Find where the given text appears and provide that cell's center as (x, y) coordinate. 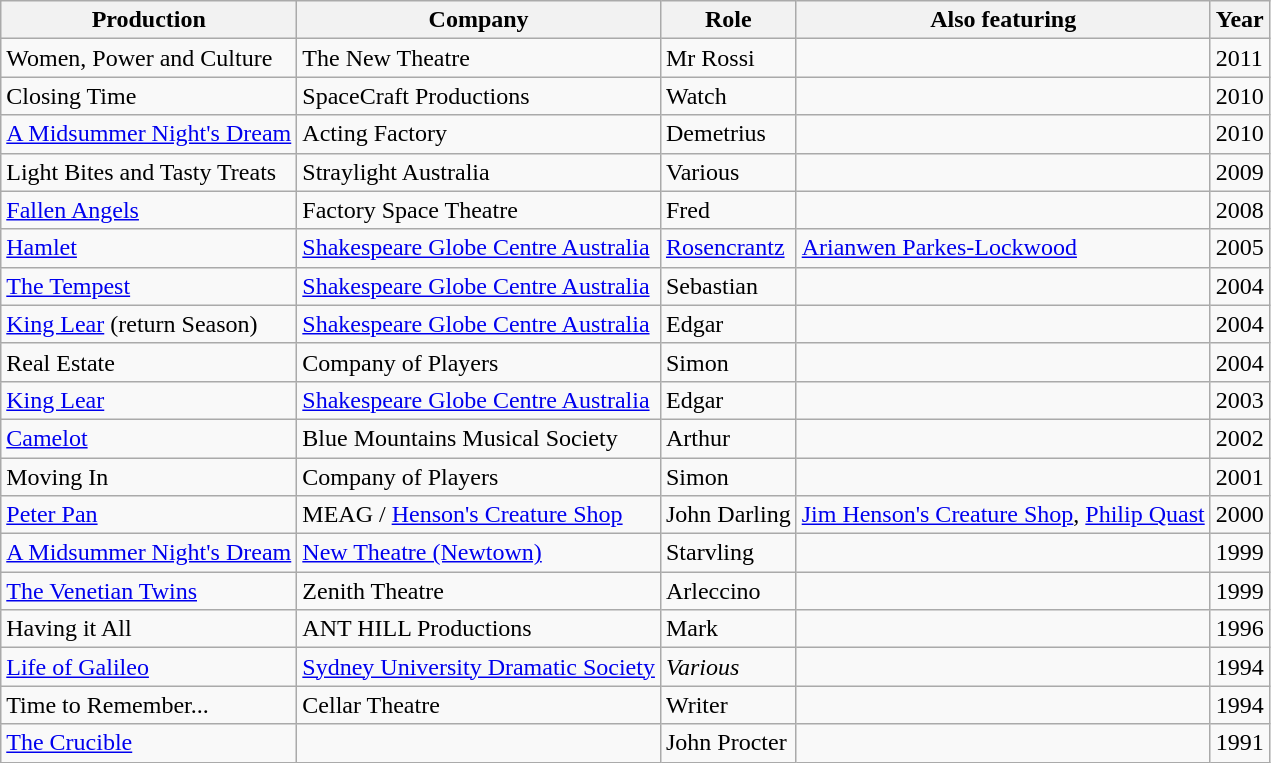
Company (479, 20)
Rosencrantz (728, 248)
Moving In (149, 477)
John Procter (728, 743)
Having it All (149, 629)
Acting Factory (479, 134)
Role (728, 20)
Straylight Australia (479, 172)
1991 (1240, 743)
Cellar Theatre (479, 705)
Writer (728, 705)
Mark (728, 629)
Life of Galileo (149, 667)
Closing Time (149, 96)
Year (1240, 20)
2008 (1240, 210)
King Lear (149, 400)
Real Estate (149, 362)
Sebastian (728, 286)
SpaceCraft Productions (479, 96)
Arthur (728, 438)
ANT HILL Productions (479, 629)
The Tempest (149, 286)
Starvling (728, 553)
Fallen Angels (149, 210)
2002 (1240, 438)
Production (149, 20)
Factory Space Theatre (479, 210)
Peter Pan (149, 515)
Zenith Theatre (479, 591)
Jim Henson's Creature Shop, Philip Quast (1003, 515)
The Venetian Twins (149, 591)
Arianwen Parkes-Lockwood (1003, 248)
Fred (728, 210)
Light Bites and Tasty Treats (149, 172)
Sydney University Dramatic Society (479, 667)
Time to Remember... (149, 705)
Arleccino (728, 591)
2003 (1240, 400)
Demetrius (728, 134)
Mr Rossi (728, 58)
The New Theatre (479, 58)
Hamlet (149, 248)
King Lear (return Season) (149, 324)
2000 (1240, 515)
2011 (1240, 58)
Watch (728, 96)
Also featuring (1003, 20)
2005 (1240, 248)
Women, Power and Culture (149, 58)
MEAG / Henson's Creature Shop (479, 515)
2001 (1240, 477)
New Theatre (Newtown) (479, 553)
Camelot (149, 438)
Blue Mountains Musical Society (479, 438)
The Crucible (149, 743)
John Darling (728, 515)
2009 (1240, 172)
1996 (1240, 629)
